Pinpoint the cell where the given text exists, returning its (x, y) midpoint coordinate. 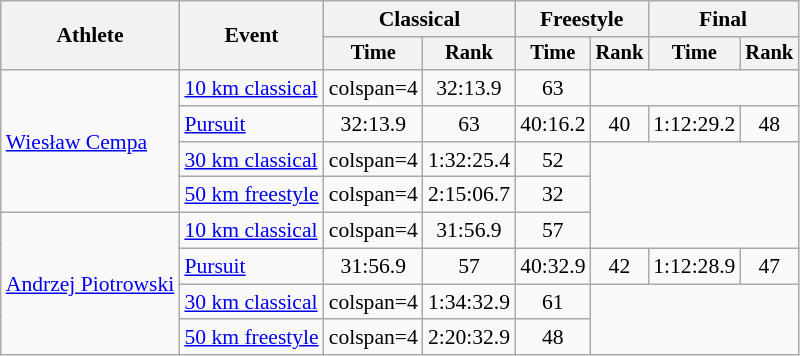
Freestyle (582, 19)
1:34:32.9 (469, 302)
Wiesław Cempa (90, 141)
Athlete (90, 36)
1:32:25.4 (469, 160)
2:20:32.9 (469, 338)
52 (552, 160)
40 (620, 124)
Event (251, 36)
47 (769, 267)
40:32.9 (552, 267)
42 (620, 267)
1:12:29.2 (694, 124)
Classical (420, 19)
40:16.2 (552, 124)
32 (552, 195)
Andrzej Piotrowski (90, 284)
1:12:28.9 (694, 267)
61 (552, 302)
Final (723, 19)
2:15:06.7 (469, 195)
